Scan for the cell matching the given text and deliver its (X, Y) coordinate at center. 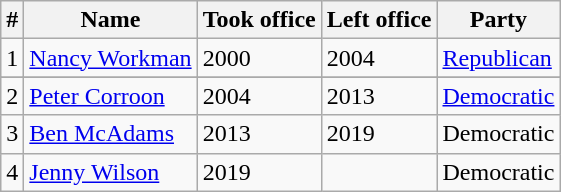
Party (498, 20)
Jenny Wilson (110, 172)
1 (12, 58)
3 (12, 134)
Republican (498, 58)
Nancy Workman (110, 58)
Left office (379, 20)
Name (110, 20)
2 (12, 96)
Peter Corroon (110, 96)
# (12, 20)
Ben McAdams (110, 134)
4 (12, 172)
2000 (259, 58)
Took office (259, 20)
